Search for the cell housing the specified text and yield its [X, Y] center coordinate. 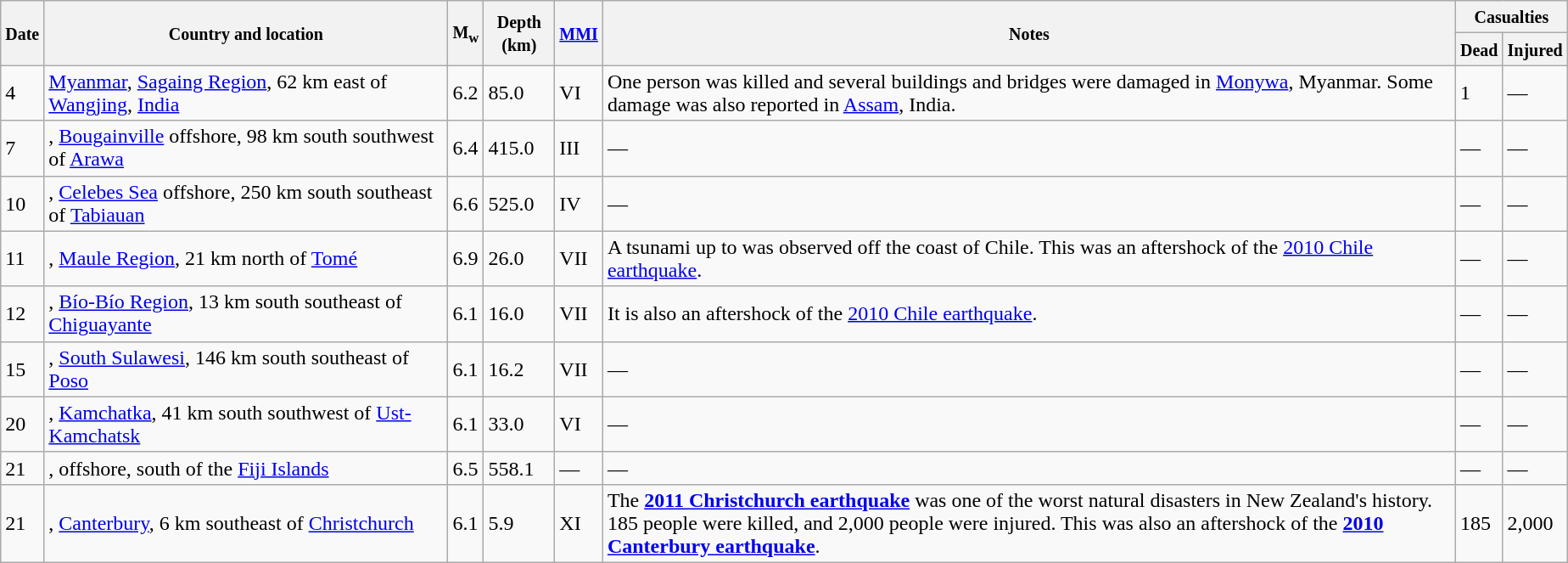
Date [22, 33]
6.2 [466, 93]
525.0 [519, 204]
It is also an aftershock of the 2010 Chile earthquake. [1028, 314]
III [579, 148]
A tsunami up to was observed off the coast of Chile. This was an aftershock of the 2010 Chile earthquake. [1028, 258]
, Canterbury, 6 km southeast of Christchurch [246, 523]
IV [579, 204]
, Kamchatka, 41 km south southwest of Ust-Kamchatsk [246, 425]
33.0 [519, 425]
, Bougainville offshore, 98 km south southwest of Arawa [246, 148]
Casualties [1511, 17]
2,000 [1535, 523]
Notes [1028, 33]
One person was killed and several buildings and bridges were damaged in Monywa, Myanmar. Some damage was also reported in Assam, India. [1028, 93]
6.9 [466, 258]
16.0 [519, 314]
12 [22, 314]
185 [1479, 523]
1 [1479, 93]
11 [22, 258]
, South Sulawesi, 146 km south southeast of Poso [246, 369]
26.0 [519, 258]
415.0 [519, 148]
Injured [1535, 49]
558.1 [519, 468]
6.6 [466, 204]
10 [22, 204]
, Bío-Bío Region, 13 km south southeast of Chiguayante [246, 314]
15 [22, 369]
Dead [1479, 49]
, offshore, south of the Fiji Islands [246, 468]
20 [22, 425]
7 [22, 148]
Depth (km) [519, 33]
XI [579, 523]
6.5 [466, 468]
5.9 [519, 523]
6.4 [466, 148]
Myanmar, Sagaing Region, 62 km east of Wangjing, India [246, 93]
, Celebes Sea offshore, 250 km south southeast of Tabiauan [246, 204]
Country and location [246, 33]
, Maule Region, 21 km north of Tomé [246, 258]
Mw [466, 33]
MMI [579, 33]
85.0 [519, 93]
16.2 [519, 369]
4 [22, 93]
